Extract the [X, Y] coordinate from the center of the cell holding the provided text.  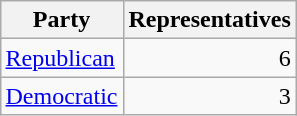
3 [210, 96]
Party [62, 20]
6 [210, 58]
Republican [62, 58]
Representatives [210, 20]
Democratic [62, 96]
